Return [X, Y] of the center of cell containing provided text 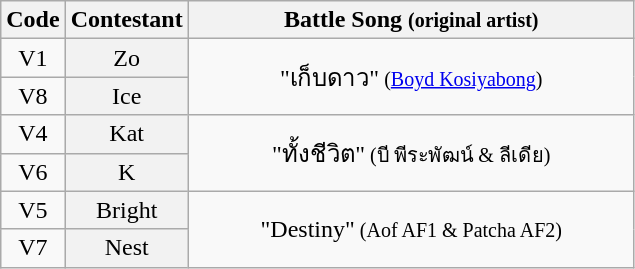
Battle Song (original artist) [411, 20]
K [126, 172]
V8 [33, 96]
Ice [126, 96]
Kat [126, 134]
"เก็บดาว" (Boyd Kosiyabong) [411, 77]
Zo [126, 58]
Nest [126, 248]
V4 [33, 134]
Contestant [126, 20]
Bright [126, 210]
V6 [33, 172]
V7 [33, 248]
"Destiny" (Aof AF1 & Patcha AF2) [411, 229]
V5 [33, 210]
"ทั้งชีวิต" (บี พีระพัฒน์ & ลีเดีย) [411, 153]
V1 [33, 58]
Code [33, 20]
